Capture the cell that displays the provided text and extract its [X, Y] central coordinate. 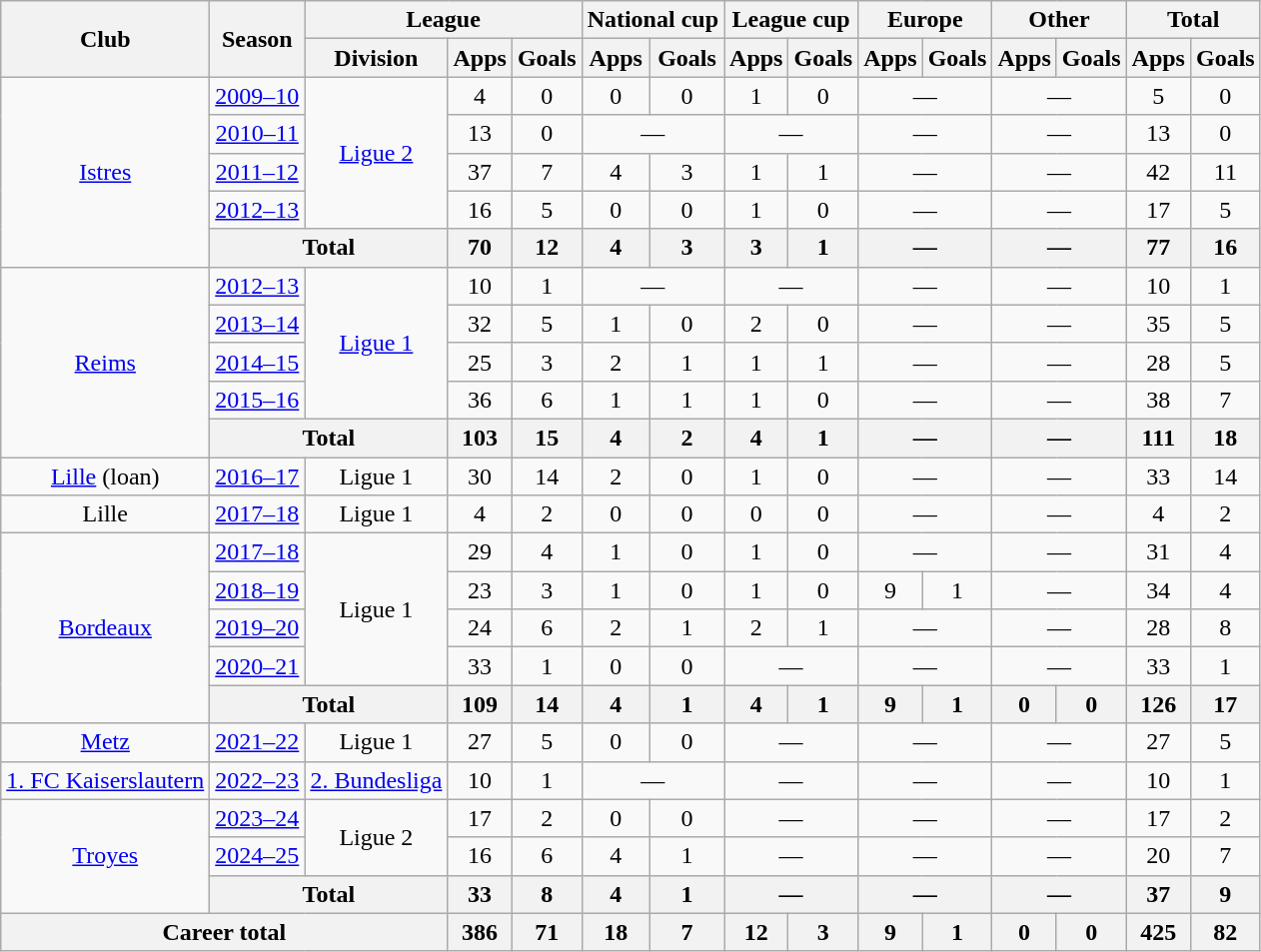
2022–23 [258, 780]
League cup [791, 20]
82 [1225, 932]
70 [480, 248]
Lille [106, 514]
Other [1059, 20]
20 [1158, 856]
103 [480, 438]
2024–25 [258, 856]
386 [480, 932]
30 [480, 476]
23 [480, 590]
Metz [106, 742]
36 [480, 400]
15 [547, 438]
1. FC Kaiserslautern [106, 780]
42 [1158, 172]
2013–14 [258, 324]
Career total [224, 932]
34 [1158, 590]
Division [376, 58]
25 [480, 362]
Istres [106, 172]
11 [1225, 172]
2016–17 [258, 476]
109 [480, 704]
2011–12 [258, 172]
126 [1158, 704]
2. Bundesliga [376, 780]
71 [547, 932]
League [444, 20]
2021–22 [258, 742]
Europe [925, 20]
2020–21 [258, 666]
2010–11 [258, 134]
2009–10 [258, 96]
Reims [106, 362]
35 [1158, 324]
Club [106, 39]
2015–16 [258, 400]
32 [480, 324]
Lille (loan) [106, 476]
2014–15 [258, 362]
Season [258, 39]
2019–20 [258, 628]
2018–19 [258, 590]
77 [1158, 248]
Troyes [106, 856]
2023–24 [258, 818]
Bordeaux [106, 628]
24 [480, 628]
29 [480, 552]
111 [1158, 438]
National cup [652, 20]
38 [1158, 400]
31 [1158, 552]
425 [1158, 932]
